Search for the cell housing the specified text and yield its (x, y) center coordinate. 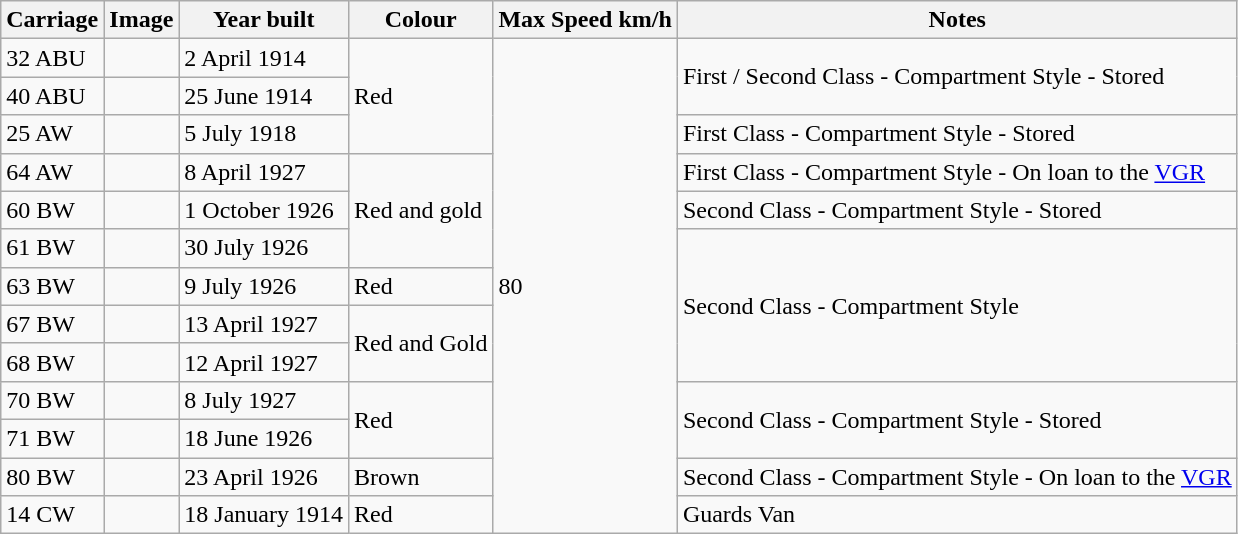
80 BW (52, 477)
64 AW (52, 172)
2 April 1914 (264, 58)
Carriage (52, 20)
Year built (264, 20)
70 BW (52, 400)
23 April 1926 (264, 477)
60 BW (52, 210)
Red and Gold (421, 343)
68 BW (52, 362)
Second Class - Compartment Style - On loan to the VGR (957, 477)
30 July 1926 (264, 248)
61 BW (52, 248)
14 CW (52, 515)
First / Second Class - Compartment Style - Stored (957, 77)
40 ABU (52, 96)
Brown (421, 477)
5 July 1918 (264, 134)
Second Class - Compartment Style (957, 305)
Notes (957, 20)
9 July 1926 (264, 286)
Max Speed km/h (585, 20)
8 July 1927 (264, 400)
First Class - Compartment Style - On loan to the VGR (957, 172)
25 June 1914 (264, 96)
Colour (421, 20)
12 April 1927 (264, 362)
13 April 1927 (264, 324)
18 June 1926 (264, 438)
First Class - Compartment Style - Stored (957, 134)
18 January 1914 (264, 515)
80 (585, 286)
25 AW (52, 134)
67 BW (52, 324)
Red and gold (421, 210)
63 BW (52, 286)
8 April 1927 (264, 172)
Image (142, 20)
71 BW (52, 438)
32 ABU (52, 58)
1 October 1926 (264, 210)
Guards Van (957, 515)
